Identify which cell holds the provided text, then report its [x, y] central coordinate. 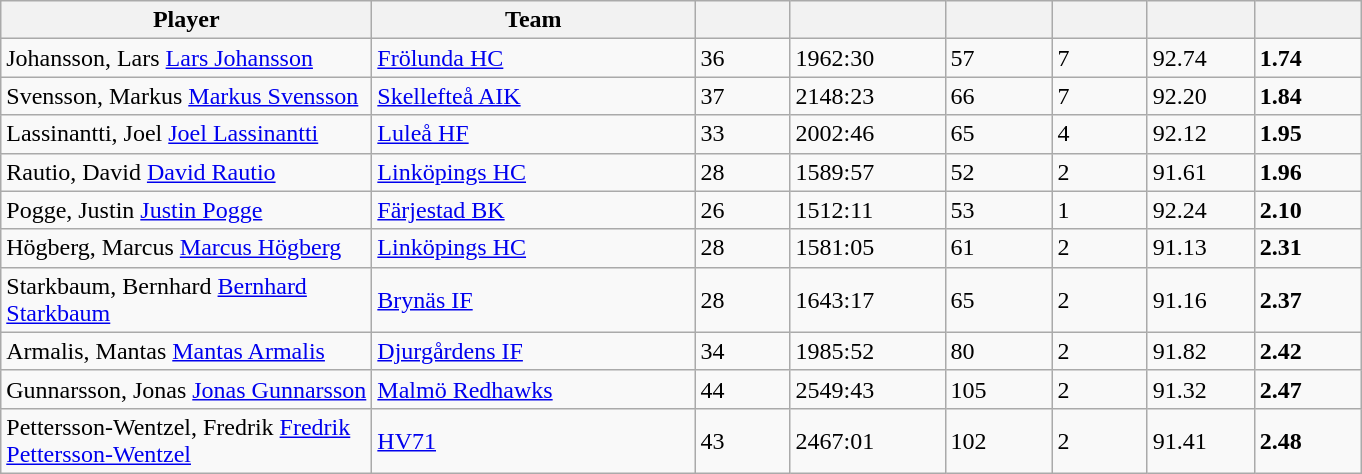
1643:17 [868, 300]
2.37 [1308, 300]
2.31 [1308, 248]
43 [742, 440]
Player [186, 20]
36 [742, 58]
Pogge, Justin Justin Pogge [186, 210]
92.74 [1200, 58]
2002:46 [868, 134]
1581:05 [868, 248]
91.61 [1200, 172]
HV71 [534, 440]
92.12 [1200, 134]
2467:01 [868, 440]
26 [742, 210]
102 [998, 440]
Lassinantti, Joel Joel Lassinantti [186, 134]
2549:43 [868, 389]
2148:23 [868, 96]
Team [534, 20]
1.84 [1308, 96]
2.42 [1308, 351]
52 [998, 172]
91.41 [1200, 440]
Pettersson-Wentzel, Fredrik Fredrik Pettersson-Wentzel [186, 440]
Armalis, Mantas Mantas Armalis [186, 351]
80 [998, 351]
Frölunda HC [534, 58]
33 [742, 134]
91.13 [1200, 248]
91.16 [1200, 300]
1512:11 [868, 210]
105 [998, 389]
44 [742, 389]
1962:30 [868, 58]
Gunnarsson, Jonas Jonas Gunnarsson [186, 389]
91.82 [1200, 351]
92.20 [1200, 96]
53 [998, 210]
2.48 [1308, 440]
61 [998, 248]
57 [998, 58]
37 [742, 96]
1.95 [1308, 134]
Brynäs IF [534, 300]
Malmö Redhawks [534, 389]
34 [742, 351]
66 [998, 96]
Svensson, Markus Markus Svensson [186, 96]
Luleå HF [534, 134]
1589:57 [868, 172]
Skellefteå AIK [534, 96]
1985:52 [868, 351]
Färjestad BK [534, 210]
Djurgårdens IF [534, 351]
Högberg, Marcus Marcus Högberg [186, 248]
1.74 [1308, 58]
1.96 [1308, 172]
91.32 [1200, 389]
Rautio, David David Rautio [186, 172]
92.24 [1200, 210]
1 [1100, 210]
Starkbaum, Bernhard Bernhard Starkbaum [186, 300]
4 [1100, 134]
2.47 [1308, 389]
Johansson, Lars Lars Johansson [186, 58]
2.10 [1308, 210]
